Determine the (x, y) coordinate at the center of the cell enclosing the given text.  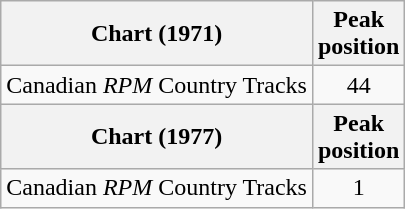
Chart (1977) (157, 136)
44 (358, 85)
1 (358, 188)
Chart (1971) (157, 34)
